Find where the given text appears and provide that cell's center as (X, Y) coordinate. 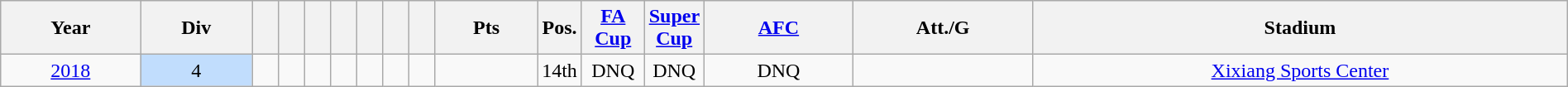
4 (197, 70)
Super Cup (674, 28)
Year (71, 28)
AFC (779, 28)
FA Cup (613, 28)
Pts (486, 28)
Att./G (943, 28)
14th (560, 70)
Xixiang Sports Center (1300, 70)
Stadium (1300, 28)
Div (197, 28)
Pos. (560, 28)
2018 (71, 70)
